Scan for the cell matching the given text and deliver its (X, Y) coordinate at center. 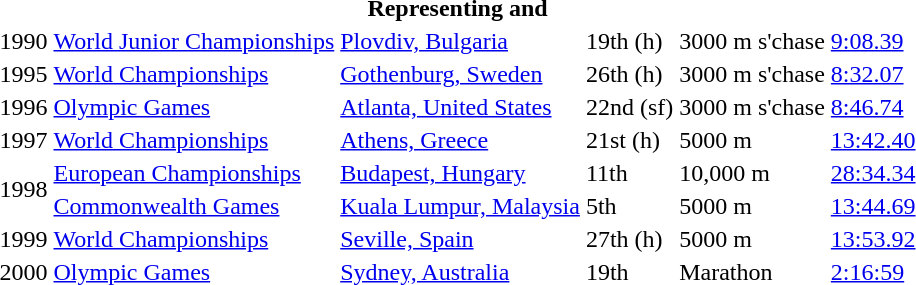
European Championships (194, 173)
Kuala Lumpur, Malaysia (460, 206)
Athens, Greece (460, 140)
Plovdiv, Bulgaria (460, 41)
Budapest, Hungary (460, 173)
Gothenburg, Sweden (460, 74)
Olympic Games (194, 107)
Seville, Spain (460, 239)
10,000 m (752, 173)
Commonwealth Games (194, 206)
21st (h) (629, 140)
5th (629, 206)
27th (h) (629, 239)
26th (h) (629, 74)
19th (h) (629, 41)
World Junior Championships (194, 41)
Atlanta, United States (460, 107)
11th (629, 173)
22nd (sf) (629, 107)
